Return the [X, Y] coordinate for the center point of the cell that contains the specified text.  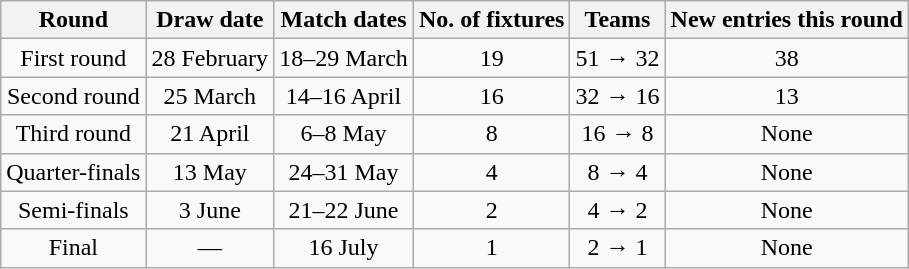
16 [492, 96]
13 [786, 96]
16 → 8 [618, 134]
25 March [210, 96]
18–29 March [344, 58]
4 → 2 [618, 210]
Teams [618, 20]
24–31 May [344, 172]
2 → 1 [618, 248]
21 April [210, 134]
38 [786, 58]
No. of fixtures [492, 20]
3 June [210, 210]
28 February [210, 58]
6–8 May [344, 134]
New entries this round [786, 20]
2 [492, 210]
Round [74, 20]
32 → 16 [618, 96]
8 [492, 134]
51 → 32 [618, 58]
13 May [210, 172]
Third round [74, 134]
Quarter-finals [74, 172]
Draw date [210, 20]
19 [492, 58]
1 [492, 248]
Semi-finals [74, 210]
21–22 June [344, 210]
First round [74, 58]
— [210, 248]
Final [74, 248]
Match dates [344, 20]
14–16 April [344, 96]
4 [492, 172]
Second round [74, 96]
8 → 4 [618, 172]
16 July [344, 248]
